Output the [X, Y] coordinate of the center of the cell containing the given text.  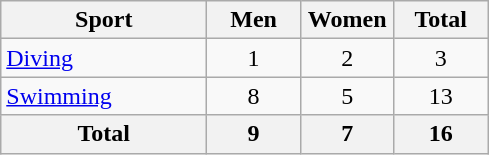
Diving [104, 58]
5 [347, 96]
2 [347, 58]
3 [441, 58]
13 [441, 96]
16 [441, 134]
8 [254, 96]
9 [254, 134]
1 [254, 58]
Men [254, 20]
Sport [104, 20]
Swimming [104, 96]
Women [347, 20]
7 [347, 134]
